Return the [X, Y] coordinate for the center point of the cell that contains the specified text.  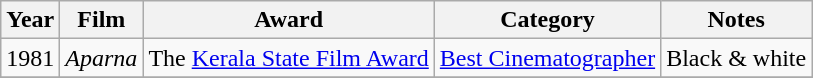
Best Cinematographer [547, 58]
Year [30, 20]
The Kerala State Film Award [288, 58]
Award [288, 20]
1981 [30, 58]
Black & white [736, 58]
Aparna [102, 58]
Category [547, 20]
Film [102, 20]
Notes [736, 20]
